Locate the cell with the specified text and output its [X, Y] center coordinate. 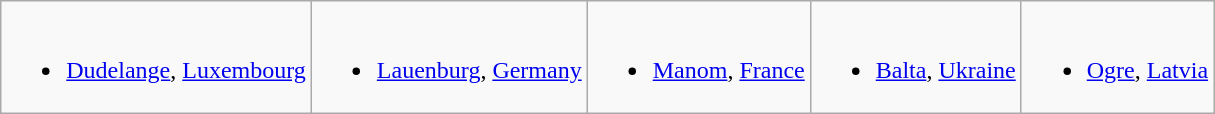
Manom, France [698, 58]
Lauenburg, Germany [449, 58]
Ogre, Latvia [1117, 58]
Dudelange, Luxembourg [156, 58]
Balta, Ukraine [916, 58]
